Search for the cell housing the specified text and yield its [X, Y] center coordinate. 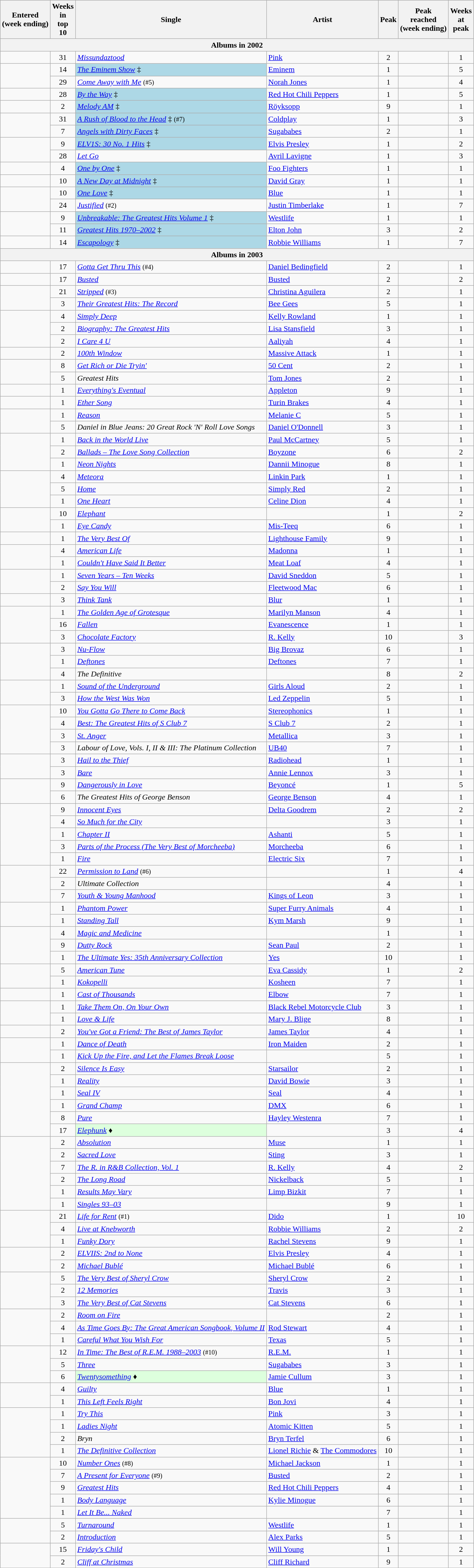
Sean Paul [323, 945]
Eva Cassidy [323, 970]
Life for Rent (#1) [171, 1216]
Best: The Greatest Hits of S Club 7 [171, 723]
Chapter II [171, 834]
Aaliyah [323, 341]
Come Away with Me (#5) [171, 82]
Introduction [171, 1537]
Bee Gees [323, 304]
Ladies Night [171, 1426]
This Left Feels Right [171, 1401]
Melanie C [323, 415]
The Ultimate Yes: 35th Anniversary Collection [171, 957]
Dutty Rock [171, 945]
Labour of Love, Vols. I, II & III: The Platinum Collection [171, 748]
Grand Champ [171, 1105]
One by One ‡ [171, 168]
DMX [323, 1105]
Cat Stevens [323, 1303]
Standing Tall [171, 920]
Funky Dory [171, 1241]
I Care 4 U [171, 341]
Black Rebel Motorcycle Club [323, 1007]
Meat Loaf [323, 563]
David Sneddon [323, 575]
Justin Timberlake [323, 205]
Absolution [171, 1142]
Kym Marsh [323, 920]
Massive Attack [323, 353]
Bare [171, 773]
The Very Best of Sheryl Crow [171, 1278]
Ballads – The Love Song Collection [171, 452]
Daniel Bedingfield [323, 267]
22 [63, 871]
Think Tank [171, 600]
Elephant [171, 513]
Ashanti [323, 834]
Celine Dion [323, 501]
A New Day at Midnight ‡ [171, 180]
Weeksintop10 [63, 19]
Love & Life [171, 1019]
How the West Was Won [171, 698]
11 [63, 230]
The Greatest Hits of George Benson [171, 797]
ELVIIS: 2nd to None [171, 1253]
Simply Red [323, 489]
15 [63, 1549]
Gotta Get Thru This (#4) [171, 267]
Sacred Love [171, 1155]
Body Language [171, 1500]
Say You Will [171, 588]
Their Greatest Hits: The Record [171, 304]
Phantom Power [171, 908]
Back in the World Live [171, 440]
Single [171, 19]
Cliff Richard [323, 1562]
29 [63, 82]
Electric Six [323, 859]
Try This [171, 1414]
Paul McCartney [323, 440]
Beyoncé [323, 785]
Singles 93–03 [171, 1204]
One Love ‡ [171, 193]
Daniel in Blue Jeans: 20 Great Rock 'N' Roll Love Songs [171, 427]
So Much for the City [171, 822]
Bryn Terfel [323, 1438]
Texas [323, 1340]
Everything's Eventual [171, 390]
Biography: The Greatest Hits [171, 329]
Sting [323, 1155]
Morcheeba [323, 847]
Fire [171, 859]
Angels with Dirty Faces ‡ [171, 131]
George Benson [323, 797]
Stripped (#3) [171, 292]
Three [171, 1364]
Big Brovaz [323, 649]
Entered (week ending) [25, 19]
Bryn [171, 1438]
Atomic Kitten [323, 1426]
Kick Up the Fire, and Let the Flames Break Loose [171, 1056]
Guilty [171, 1389]
The Golden Age of Grotesque [171, 612]
Kings of Leon [323, 896]
Kokopelli [171, 982]
Melody AM ‡ [171, 107]
Artist [323, 19]
Röyksopp [323, 107]
Lionel Richie & The Commodores [323, 1451]
Unbreakable: The Greatest Hits Volume 1 ‡ [171, 218]
24 [63, 205]
Madonna [323, 550]
Kosheen [323, 982]
Dance of Death [171, 1044]
The Long Road [171, 1180]
Turnaround [171, 1525]
Coldplay [323, 119]
Hail to the Thief [171, 760]
The Eminem Show ‡ [171, 70]
Muse [323, 1142]
You Gotta Go There to Come Back [171, 711]
Alex Parks [323, 1537]
Albums in 2002 [237, 45]
Michael Jackson [323, 1463]
Travis [323, 1290]
Chocolate Factory [171, 637]
Iron Maiden [323, 1044]
Elton John [323, 230]
Eye Candy [171, 526]
16 [63, 625]
Nickelback [323, 1180]
Blur [323, 600]
Girls Aloud [323, 686]
Tom Jones [323, 378]
Let Go [171, 156]
Get Rich or Die Tryin' [171, 365]
The R. in R&B Collection, Vol. 1 [171, 1167]
Eminem [323, 70]
Linkin Park [323, 477]
The Very Best of Cat Stevens [171, 1303]
Mary J. Blige [323, 1019]
Will Young [323, 1549]
Meteora [171, 477]
Fallen [171, 625]
As Time Goes By: The Great American Songbook, Volume II [171, 1327]
Metallica [323, 735]
In Time: The Best of R.E.M. 1988–2003 (#10) [171, 1352]
Cast of Thousands [171, 995]
Kylie Minogue [323, 1500]
Super Furry Animals [323, 908]
Led Zeppelin [323, 698]
Lisa Stansfield [323, 329]
A Present for Everyone (#9) [171, 1475]
R.E.M. [323, 1352]
Delta Goodrem [323, 810]
Justified (#2) [171, 205]
Elephunk ♦ [171, 1130]
Room on Fire [171, 1315]
S Club 7 [323, 723]
Mis-Teeq [323, 526]
One Heart [171, 501]
Sound of the Underground [171, 686]
Escapology ‡ [171, 242]
The Definitive Collection [171, 1451]
Home [171, 489]
Avril Lavigne [323, 156]
American Life [171, 550]
ELV1S: 30 No. 1 Hits ‡ [171, 144]
Starsailor [323, 1068]
Seal IV [171, 1093]
You've Got a Friend: The Best of James Taylor [171, 1032]
Number Ones (#8) [171, 1463]
Radiohead [323, 760]
Nu-Flow [171, 649]
Yes [323, 957]
James Taylor [323, 1032]
Christina Aguilera [323, 292]
Norah Jones [323, 82]
Seven Years – Ten Weeks [171, 575]
Youth & Young Manhood [171, 896]
Bon Jovi [323, 1401]
Peakreached (week ending) [423, 19]
Dangerously in Love [171, 785]
Silence Is Easy [171, 1068]
Live at Knebworth [171, 1229]
Elbow [323, 995]
Friday's Child [171, 1549]
Jamie Cullum [323, 1377]
Neon Nights [171, 464]
Annie Lennox [323, 773]
Innocent Eyes [171, 810]
Marilyn Manson [323, 612]
12 [63, 1352]
100th Window [171, 353]
Dannii Minogue [323, 464]
Cliff at Christmas [171, 1562]
Dido [323, 1216]
UB40 [323, 748]
Daniel O'Donnell [323, 427]
Foo Fighters [323, 168]
Reality [171, 1081]
Rachel Stevens [323, 1241]
Fleetwood Mac [323, 588]
Sheryl Crow [323, 1278]
David Bowie [323, 1081]
Parts of the Process (The Very Best of Morcheeba) [171, 847]
Peak [388, 19]
Weeksatpeak [461, 19]
50 Cent [323, 365]
A Rush of Blood to the Head ‡ (#7) [171, 119]
Magic and Medicine [171, 933]
Permission to Land (#6) [171, 871]
Ether Song [171, 403]
Albums in 2003 [237, 255]
Limp Bizkit [323, 1192]
12 Memories [171, 1290]
Evanescence [323, 625]
Appleton [323, 390]
Turin Brakes [323, 403]
Let It Be... Naked [171, 1512]
Missundaztood [171, 57]
The Very Best Of [171, 538]
Stereophonics [323, 711]
St. Anger [171, 735]
Couldn't Have Said It Better [171, 563]
Results May Vary [171, 1192]
By the Way ‡ [171, 94]
Lighthouse Family [323, 538]
Boyzone [323, 452]
Reason [171, 415]
David Gray [323, 180]
Ultimate Collection [171, 883]
Take Them On, On Your Own [171, 1007]
Careful What You Wish For [171, 1340]
Greatest Hits 1970–2002 ‡ [171, 230]
The Definitive [171, 674]
American Tune [171, 970]
Pure [171, 1118]
Hayley Westenra [323, 1118]
Seal [323, 1093]
Rod Stewart [323, 1327]
Kelly Rowland [323, 316]
Twentysomething ♦ [171, 1377]
Simply Deep [171, 316]
